Output the [X, Y] coordinate of the center of the cell containing the given text.  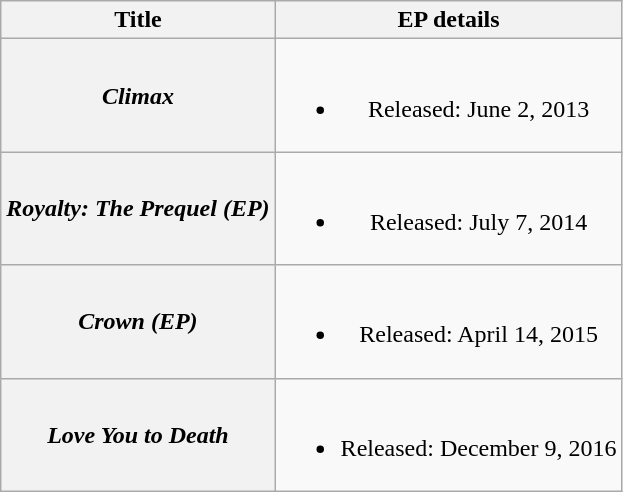
Released: June 2, 2013 [448, 96]
Love You to Death [138, 434]
Released: December 9, 2016 [448, 434]
Released: April 14, 2015 [448, 322]
EP details [448, 20]
Royalty: The Prequel (EP) [138, 208]
Released: July 7, 2014 [448, 208]
Crown (EP) [138, 322]
Title [138, 20]
Climax [138, 96]
